Provide the (x, y) coordinate of the cell's center where the given text is located.  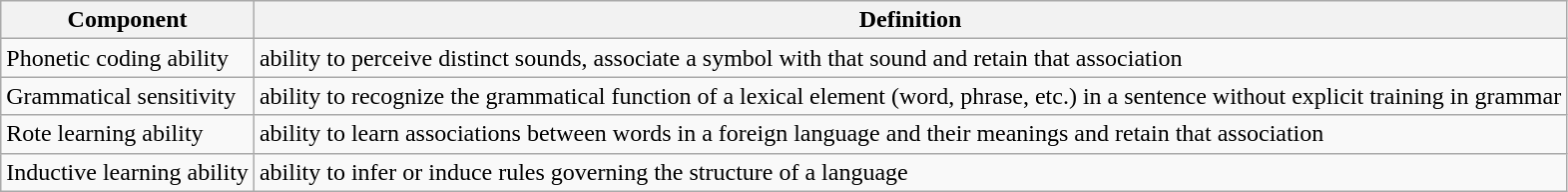
Inductive learning ability (128, 172)
ability to perceive distinct sounds, associate a symbol with that sound and retain that association (910, 58)
Definition (910, 20)
Rote learning ability (128, 134)
ability to infer or induce rules governing the structure of a language (910, 172)
Grammatical sensitivity (128, 96)
Component (128, 20)
ability to recognize the grammatical function of a lexical element (word, phrase, etc.) in a sentence without explicit training in grammar (910, 96)
ability to learn associations between words in a foreign language and their meanings and retain that association (910, 134)
Phonetic coding ability (128, 58)
